Determine the (x, y) coordinate at the center of the cell enclosing the given text.  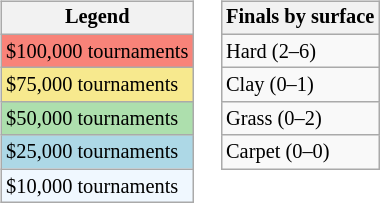
$25,000 tournaments (97, 152)
Carpet (0–0) (300, 152)
$50,000 tournaments (97, 119)
Clay (0–1) (300, 85)
Legend (97, 18)
$75,000 tournaments (97, 85)
Hard (2–6) (300, 51)
$10,000 tournaments (97, 186)
Finals by surface (300, 18)
Grass (0–2) (300, 119)
$100,000 tournaments (97, 51)
